Extract the [X, Y] coordinate from the center of the cell holding the provided text.  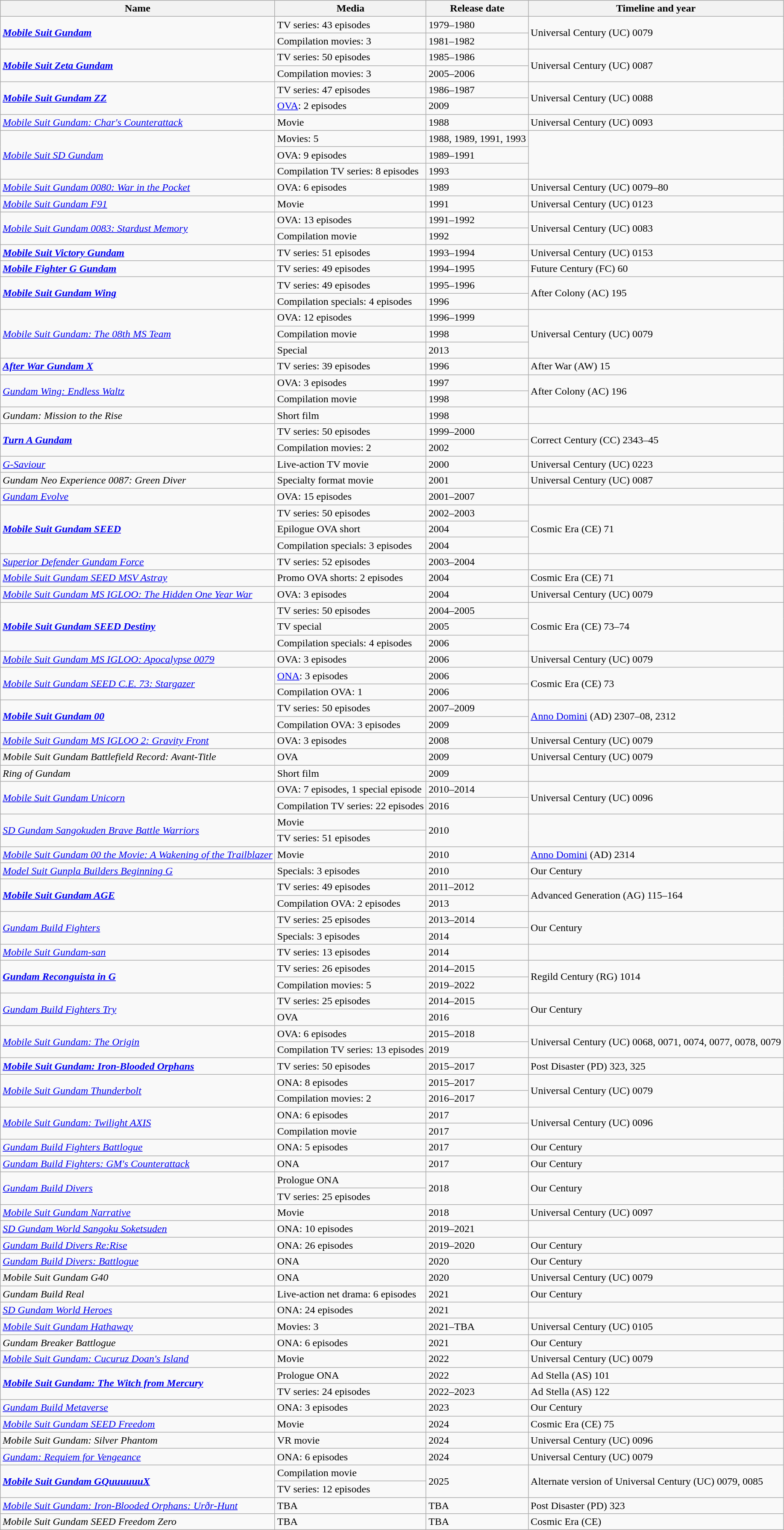
TV series: 39 episodes [350, 366]
After Colony (AC) 196 [656, 391]
2000 [477, 464]
Compilation OVA: 3 episodes [350, 725]
After War (AW) 15 [656, 366]
Gundam Build Divers [138, 1188]
Universal Century (UC) 0105 [656, 1327]
2005–2006 [477, 74]
Media [350, 9]
TV series: 47 episodes [350, 90]
SD Gundam World Heroes [138, 1310]
Mobile Suit Gundam Narrative [138, 1212]
SD Gundam Sangokuden Brave Battle Warriors [138, 830]
Universal Century (UC) 0123 [656, 204]
Mobile Suit Gundam 00 [138, 716]
Mobile Suit Gundam SEED [138, 529]
Mobile Suit Gundam ZZ [138, 98]
Universal Century (UC) 0097 [656, 1212]
Universal Century (UC) 0068, 0071, 0074, 0077, 0078, 0079 [656, 1042]
1991–1992 [477, 220]
Special [350, 350]
Mobile Suit Gundam: The 08th MS Team [138, 334]
1996–1999 [477, 318]
Mobile Suit Gundam: The Witch from Mercury [138, 1383]
Universal Century (UC) 0153 [656, 253]
1985–1986 [477, 57]
Universal Century (UC) 0079–80 [656, 187]
Promo OVA shorts: 2 episodes [350, 578]
Ring of Gundam [138, 773]
Advanced Generation (AG) 115–164 [656, 895]
1979–1980 [477, 25]
Mobile Suit Gundam: Twilight AXIS [138, 1123]
2022–2023 [477, 1391]
Mobile Suit Gundam SEED MSV Astray [138, 578]
Future Century (FC) 60 [656, 269]
2001–2007 [477, 497]
TV special [350, 627]
2004–2005 [477, 610]
1994–1995 [477, 269]
SD Gundam World Sangoku Soketsuden [138, 1229]
Alternate version of Universal Century (UC) 0079, 0085 [656, 1481]
Movies: 5 [350, 139]
Mobile Suit Gundam MS IGLOO: The Hidden One Year War [138, 594]
TV series: 12 episodes [350, 1489]
2001 [477, 481]
Compilation TV series: 22 episodes [350, 806]
Universal Century (UC) 0088 [656, 98]
Live-action net drama: 6 episodes [350, 1294]
Mobile Suit Gundam SEED Freedom [138, 1424]
Gundam Neo Experience 0087: Green Diver [138, 481]
OVA: 7 episodes, 1 special episode [350, 790]
1993–1994 [477, 253]
ONA: 10 episodes [350, 1229]
1986–1987 [477, 90]
OVA: 13 episodes [350, 220]
Mobile Suit Gundam: Char's Counterattack [138, 122]
Mobile Suit Gundam 00 the Movie: A Wakening of the Trailblazer [138, 855]
Name [138, 9]
Turn A Gundam [138, 439]
Cosmic Era (CE) 75 [656, 1424]
Mobile Suit Gundam Unicorn [138, 798]
Mobile Suit Gundam Battlefield Record: Avant-Title [138, 757]
1992 [477, 236]
2002 [477, 448]
Mobile Suit Gundam: Silver Phantom [138, 1440]
2003–2004 [477, 562]
Movies: 3 [350, 1327]
Gundam Build Fighters: GM's Counterattack [138, 1164]
1989 [477, 187]
Gundam Build Divers: Battlogue [138, 1262]
Compilation OVA: 1 [350, 692]
Mobile Suit Gundam G40 [138, 1278]
Mobile Suit Gundam SEED Destiny [138, 627]
2015–2018 [477, 1034]
Regild Century (RG) 1014 [656, 976]
Mobile Suit Gundam 0083: Stardust Memory [138, 228]
TV series: 52 episodes [350, 562]
ONA: 8 episodes [350, 1082]
Gundam Wing: Endless Waltz [138, 391]
G-Saviour [138, 464]
Compilation specials: 3 episodes [350, 545]
Mobile Suit Gundam Hathaway [138, 1327]
TV series: 43 episodes [350, 25]
2016–2017 [477, 1099]
OVA: 15 episodes [350, 497]
Gundam Build Fighters Battlogue [138, 1147]
ONA: 5 episodes [350, 1147]
Mobile Suit Gundam: The Origin [138, 1042]
1981–1982 [477, 41]
2013–2014 [477, 920]
Mobile Suit SD Gundam [138, 155]
After War Gundam X [138, 366]
Cosmic Era (CE) 73–74 [656, 627]
2002–2003 [477, 513]
Post Disaster (PD) 323, 325 [656, 1066]
Mobile Suit Gundam 0080: War in the Pocket [138, 187]
Mobile Suit Gundam [138, 33]
Post Disaster (PD) 323 [656, 1505]
Mobile Suit Victory Gundam [138, 253]
1991 [477, 204]
Cosmic Era (CE) 73 [656, 684]
2019–2022 [477, 985]
Mobile Suit Gundam F91 [138, 204]
2008 [477, 741]
TV series: 26 episodes [350, 968]
1993 [477, 171]
Universal Century (UC) 0093 [656, 122]
Universal Century (UC) 0083 [656, 228]
Compilation TV series: 8 episodes [350, 171]
1989–1991 [477, 155]
1988 [477, 122]
Mobile Suit Gundam SEED C.E. 73: Stargazer [138, 684]
Compilation OVA: 2 episodes [350, 903]
Mobile Fighter G Gundam [138, 269]
2007–2009 [477, 708]
2023 [477, 1408]
Superior Defender Gundam Force [138, 562]
After Colony (AC) 195 [656, 293]
Gundam Evolve [138, 497]
Timeline and year [656, 9]
Universal Century (UC) 0223 [656, 464]
OVA: 12 episodes [350, 318]
Model Suit Gunpla Builders Beginning G [138, 871]
Ad Stella (AS) 101 [656, 1375]
2010–2014 [477, 790]
Gundam Reconguista in G [138, 976]
Specialty format movie [350, 481]
1999–2000 [477, 431]
Mobile Suit Gundam: Iron-Blooded Orphans: Urðr-Hunt [138, 1505]
Gundam Build Real [138, 1294]
Mobile Suit Gundam SEED Freedom Zero [138, 1522]
Mobile Suit Gundam-san [138, 952]
OVA: 2 episodes [350, 106]
Mobile Suit Zeta Gundam [138, 65]
Gundam Build Fighters Try [138, 1009]
2019 [477, 1050]
2021–TBA [477, 1327]
Mobile Suit Gundam AGE [138, 895]
Anno Domini (AD) 2307–08, 2312 [656, 716]
Epilogue OVA short [350, 529]
Mobile Suit Gundam Thunderbolt [138, 1091]
Gundam Breaker Battlogue [138, 1343]
2005 [477, 627]
ONA: 24 episodes [350, 1310]
Mobile Suit Gundam: Iron-Blooded Orphans [138, 1066]
2019–2020 [477, 1245]
ONA: 26 episodes [350, 1245]
Release date [477, 9]
1995–1996 [477, 285]
TV series: 24 episodes [350, 1391]
OVA: 9 episodes [350, 155]
TV series: 13 episodes [350, 952]
Mobile Suit Gundam MS IGLOO 2: Gravity Front [138, 741]
Mobile Suit Gundam GQuuuuuuX [138, 1481]
Compilation TV series: 13 episodes [350, 1050]
Gundam Build Divers Re:Rise [138, 1245]
Mobile Suit Gundam MS IGLOO: Apocalypse 0079 [138, 659]
Cosmic Era (CE) [656, 1522]
Anno Domini (AD) 2314 [656, 855]
1988, 1989, 1991, 1993 [477, 139]
2019–2021 [477, 1229]
Gundam Build Metaverse [138, 1408]
VR movie [350, 1440]
2011–2012 [477, 887]
2025 [477, 1481]
Gundam Build Fighters [138, 928]
Mobile Suit Gundam Wing [138, 293]
Mobile Suit Gundam: Cucuruz Doan's Island [138, 1359]
Live-action TV movie [350, 464]
Gundam: Requiem for Vengeance [138, 1456]
Gundam: Mission to the Rise [138, 415]
1997 [477, 383]
Correct Century (CC) 2343–45 [656, 439]
Ad Stella (AS) 122 [656, 1391]
Compilation movies: 5 [350, 985]
